Detect which cell encompasses the target text, then output its (x, y) center coordinate. 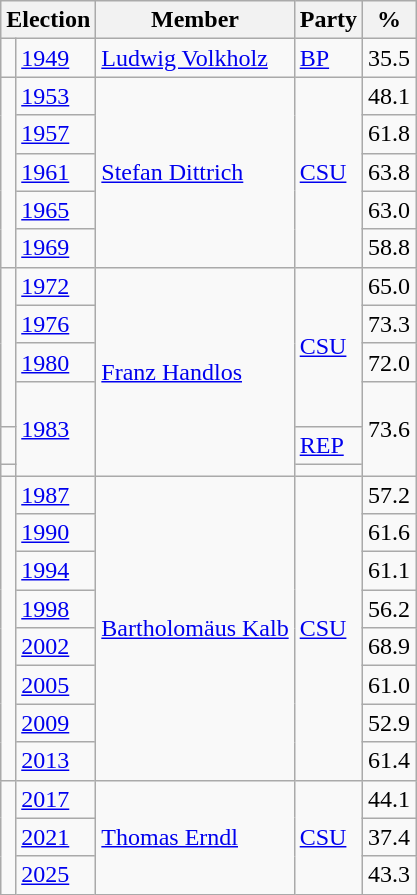
43.3 (390, 875)
73.6 (390, 428)
Election (48, 20)
2017 (56, 799)
1994 (56, 571)
1961 (56, 172)
1972 (56, 286)
61.1 (390, 571)
44.1 (390, 799)
61.8 (390, 134)
57.2 (390, 495)
1980 (56, 362)
Member (195, 20)
1983 (56, 428)
1969 (56, 248)
2013 (56, 761)
73.3 (390, 324)
% (390, 20)
2025 (56, 875)
63.8 (390, 172)
Franz Handlos (195, 371)
REP (328, 445)
61.4 (390, 761)
52.9 (390, 723)
Ludwig Volkholz (195, 58)
72.0 (390, 362)
61.6 (390, 533)
65.0 (390, 286)
Bartholomäus Kalb (195, 628)
68.9 (390, 647)
2009 (56, 723)
1998 (56, 609)
1949 (56, 58)
2021 (56, 837)
1965 (56, 210)
37.4 (390, 837)
2002 (56, 647)
2005 (56, 685)
58.8 (390, 248)
56.2 (390, 609)
BP (328, 58)
1990 (56, 533)
61.0 (390, 685)
63.0 (390, 210)
1976 (56, 324)
Stefan Dittrich (195, 172)
48.1 (390, 96)
Thomas Erndl (195, 837)
35.5 (390, 58)
Party (328, 20)
1953 (56, 96)
1987 (56, 495)
1957 (56, 134)
